Locate the cell with the specified text and output its (x, y) center coordinate. 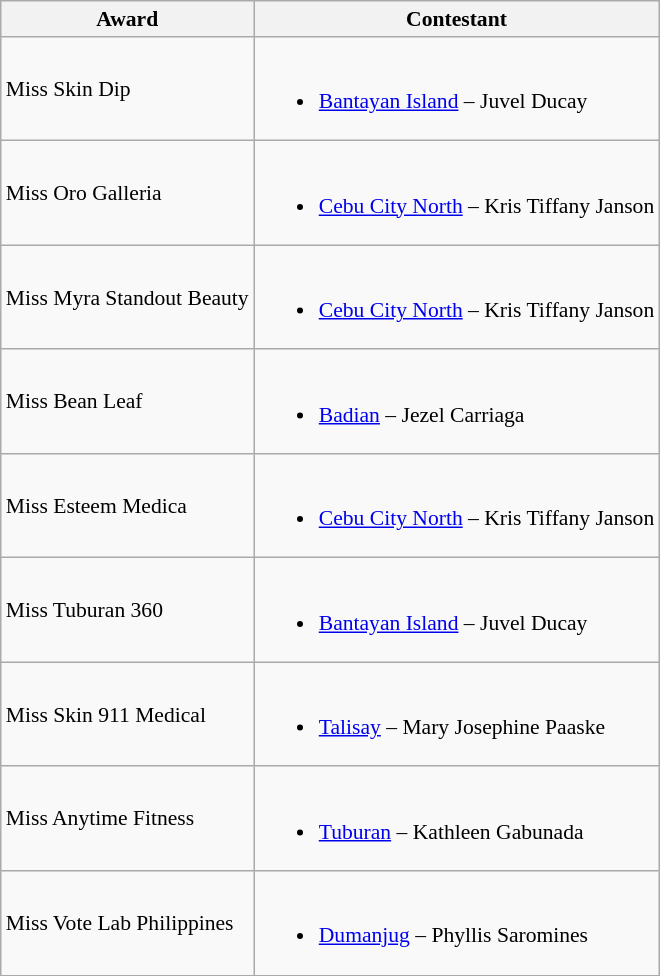
Miss Skin 911 Medical (128, 715)
Miss Skin Dip (128, 89)
Miss Bean Leaf (128, 402)
Miss Myra Standout Beauty (128, 297)
Miss Vote Lab Philippines (128, 923)
Talisay – Mary Josephine Paaske (457, 715)
Miss Oro Galleria (128, 193)
Tuburan – Kathleen Gabunada (457, 819)
Miss Tuburan 360 (128, 610)
Contestant (457, 19)
Award (128, 19)
Miss Anytime Fitness (128, 819)
Badian – Jezel Carriaga (457, 402)
Dumanjug – Phyllis Saromines (457, 923)
Miss Esteem Medica (128, 506)
